Return [x, y] of the center of cell containing provided text 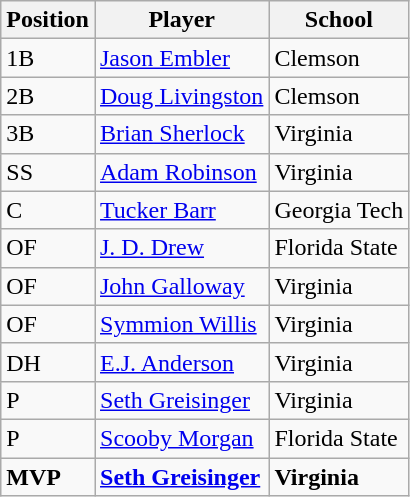
Symmion Willis [181, 324]
Doug Livingston [181, 96]
MVP [48, 477]
School [339, 20]
E.J. Anderson [181, 362]
Brian Sherlock [181, 134]
C [48, 210]
1B [48, 58]
John Galloway [181, 286]
2B [48, 96]
J. D. Drew [181, 248]
Adam Robinson [181, 172]
Position [48, 20]
Georgia Tech [339, 210]
Player [181, 20]
3B [48, 134]
Jason Embler [181, 58]
SS [48, 172]
Tucker Barr [181, 210]
DH [48, 362]
Scooby Morgan [181, 438]
